From the cell containing the given text, extract its center point as (X, Y) coordinate. 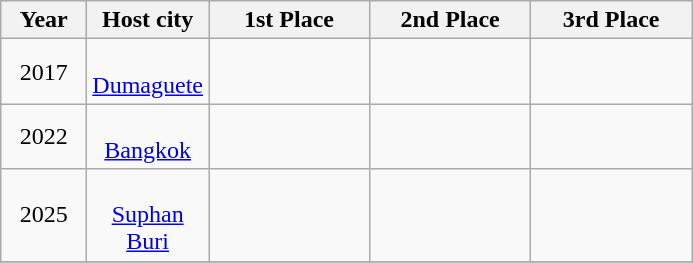
3rd Place (612, 20)
2025 (44, 215)
Bangkok (148, 136)
Dumaguete (148, 72)
Suphan Buri (148, 215)
Host city (148, 20)
2017 (44, 72)
2022 (44, 136)
2nd Place (450, 20)
Year (44, 20)
1st Place (288, 20)
